Return [x, y] of the center of cell containing provided text 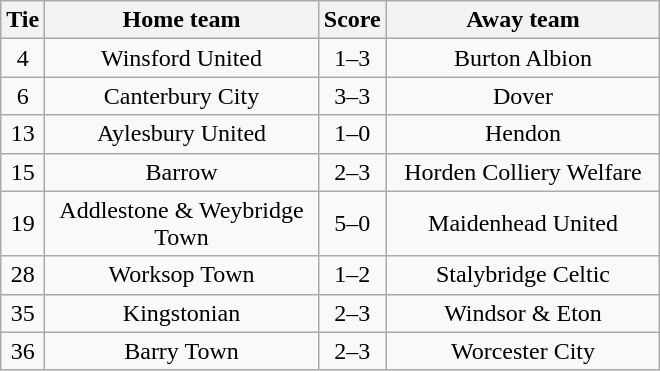
4 [23, 58]
Barry Town [182, 351]
15 [23, 172]
Canterbury City [182, 96]
Kingstonian [182, 313]
Score [352, 20]
5–0 [352, 224]
Tie [23, 20]
35 [23, 313]
19 [23, 224]
Addlestone & Weybridge Town [182, 224]
Winsford United [182, 58]
Stalybridge Celtic [523, 275]
1–3 [352, 58]
Worcester City [523, 351]
1–0 [352, 134]
Hendon [523, 134]
Barrow [182, 172]
28 [23, 275]
Aylesbury United [182, 134]
1–2 [352, 275]
Dover [523, 96]
Burton Albion [523, 58]
Horden Colliery Welfare [523, 172]
Worksop Town [182, 275]
6 [23, 96]
36 [23, 351]
Windsor & Eton [523, 313]
Maidenhead United [523, 224]
3–3 [352, 96]
Home team [182, 20]
13 [23, 134]
Away team [523, 20]
